Search for the cell housing the specified text and yield its (x, y) center coordinate. 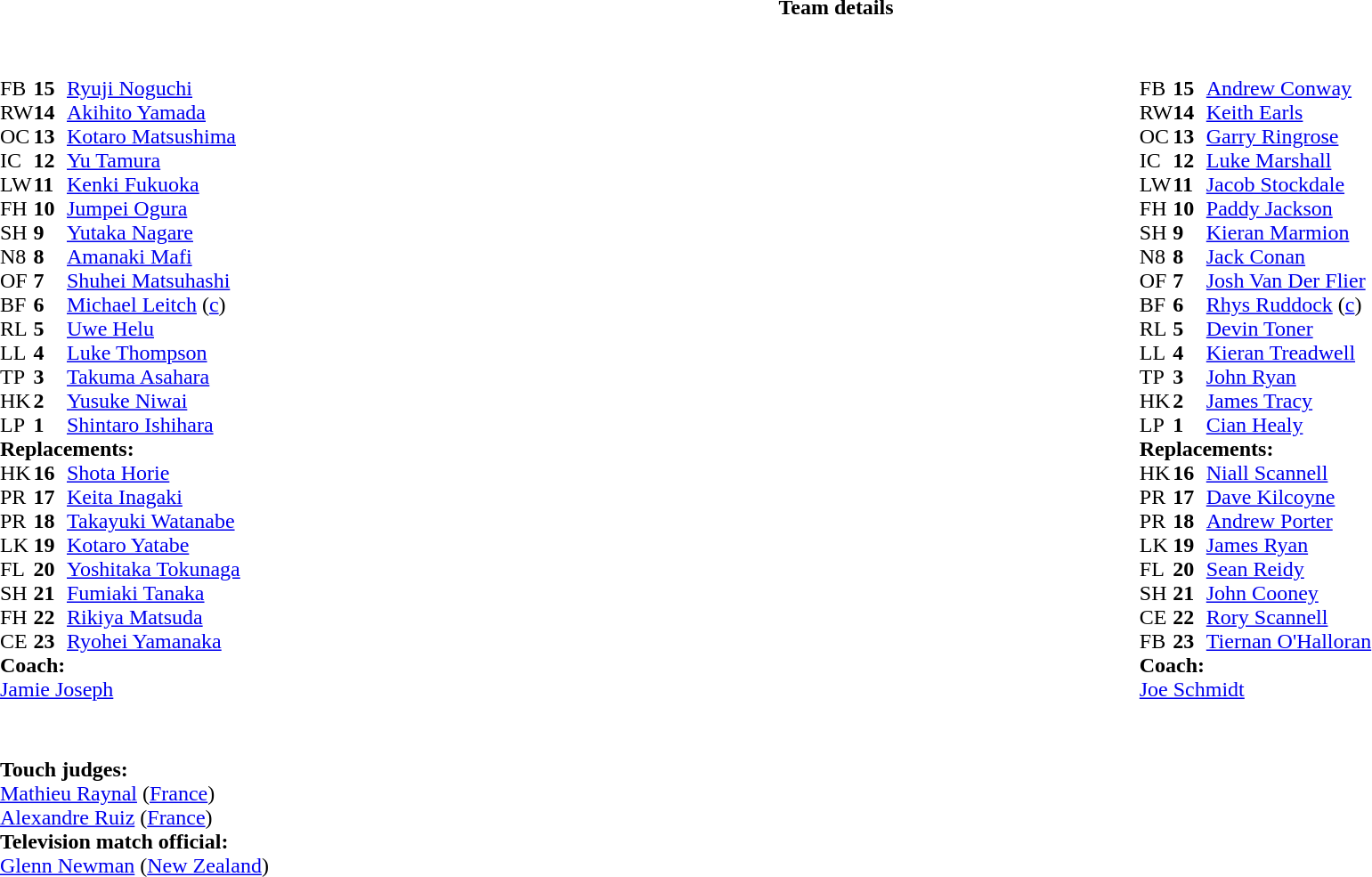
Shintaro Ishihara (153, 426)
Keith Earls (1289, 112)
Rhys Ruddock (c) (1289, 305)
Kotaro Matsushima (153, 137)
John Cooney (1289, 593)
Akihito Yamada (153, 112)
Jacob Stockdale (1289, 185)
Yutaka Nagare (153, 233)
Kenki Fukuoka (153, 185)
Takuma Asahara (153, 378)
Shota Horie (153, 474)
Jack Conan (1289, 256)
Devin Toner (1289, 329)
Paddy Jackson (1289, 208)
Rory Scannell (1289, 618)
Kieran Marmion (1289, 233)
Ryuji Noguchi (153, 89)
Luke Thompson (153, 353)
Shuhei Matsuhashi (153, 281)
Yoshitaka Tokunaga (153, 570)
Keita Inagaki (153, 497)
Jumpei Ogura (153, 208)
Sean Reidy (1289, 570)
Uwe Helu (153, 329)
Andrew Porter (1289, 522)
John Ryan (1289, 378)
Niall Scannell (1289, 474)
Tiernan O'Halloran (1289, 641)
Fumiaki Tanaka (153, 593)
Kotaro Yatabe (153, 545)
Dave Kilcoyne (1289, 497)
Yu Tamura (153, 160)
Garry Ringrose (1289, 137)
James Tracy (1289, 401)
Jamie Joseph (120, 689)
Joe Schmidt (1255, 689)
Amanaki Mafi (153, 256)
Kieran Treadwell (1289, 353)
Rikiya Matsuda (153, 618)
Takayuki Watanabe (153, 522)
Josh Van Der Flier (1289, 281)
Yusuke Niwai (153, 401)
Michael Leitch (c) (153, 305)
Ryohei Yamanaka (153, 641)
Cian Healy (1289, 426)
Andrew Conway (1289, 89)
James Ryan (1289, 545)
Luke Marshall (1289, 160)
